For the text-containing cell, return its midpoint in [X, Y] coordinate format. 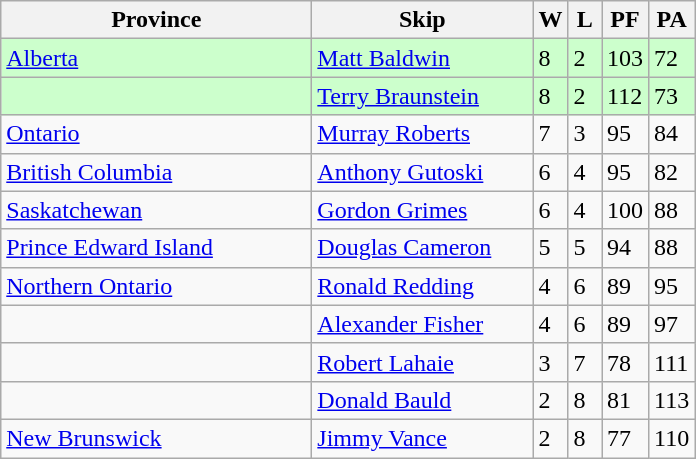
110 [672, 438]
97 [672, 324]
Anthony Gutoski [422, 172]
PF [626, 20]
Matt Baldwin [422, 58]
Donald Bauld [422, 400]
81 [626, 400]
Robert Lahaie [422, 362]
Prince Edward Island [156, 248]
78 [626, 362]
Saskatchewan [156, 210]
Jimmy Vance [422, 438]
W [550, 20]
Ontario [156, 134]
72 [672, 58]
73 [672, 96]
Skip [422, 20]
103 [626, 58]
94 [626, 248]
L [585, 20]
77 [626, 438]
British Columbia [156, 172]
Alberta [156, 58]
Terry Braunstein [422, 96]
111 [672, 362]
Northern Ontario [156, 286]
Ronald Redding [422, 286]
82 [672, 172]
New Brunswick [156, 438]
Province [156, 20]
113 [672, 400]
Gordon Grimes [422, 210]
Murray Roberts [422, 134]
84 [672, 134]
PA [672, 20]
Alexander Fisher [422, 324]
112 [626, 96]
100 [626, 210]
Douglas Cameron [422, 248]
